Determine the (X, Y) coordinate at the center of the cell enclosing the given text.  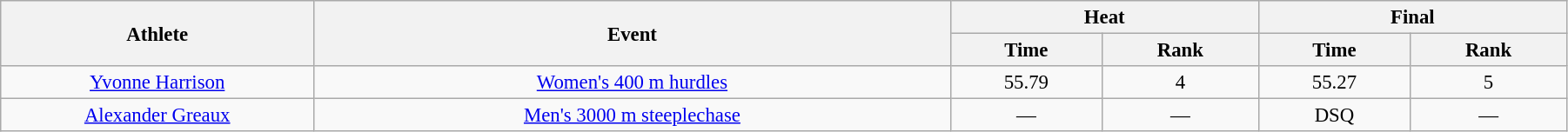
Heat (1104, 17)
4 (1180, 82)
DSQ (1334, 115)
Men's 3000 m steeplechase (633, 115)
Event (633, 33)
55.79 (1026, 82)
5 (1489, 82)
Alexander Greaux (157, 115)
Athlete (157, 33)
Final (1412, 17)
Yvonne Harrison (157, 82)
Women's 400 m hurdles (633, 82)
55.27 (1334, 82)
